Extract the (X, Y) coordinate from the center of the cell holding the provided text.  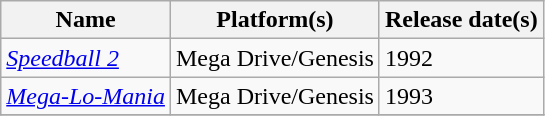
Platform(s) (274, 20)
Mega-Lo-Mania (86, 96)
Name (86, 20)
Speedball 2 (86, 58)
Release date(s) (461, 20)
1993 (461, 96)
1992 (461, 58)
